Search for the cell housing the specified text and yield its (x, y) center coordinate. 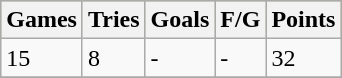
8 (114, 58)
Tries (114, 20)
Goals (180, 20)
32 (304, 58)
F/G (240, 20)
15 (42, 58)
Points (304, 20)
Games (42, 20)
